Identify which cell holds the provided text, then report its (X, Y) central coordinate. 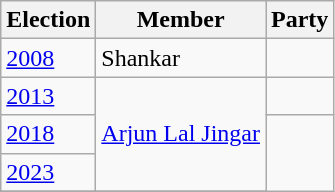
2013 (48, 96)
2018 (48, 134)
Election (48, 20)
Arjun Lal Jingar (181, 134)
2008 (48, 58)
2023 (48, 172)
Party (300, 20)
Shankar (181, 58)
Member (181, 20)
